Locate the cell with the specified text and output its (X, Y) center coordinate. 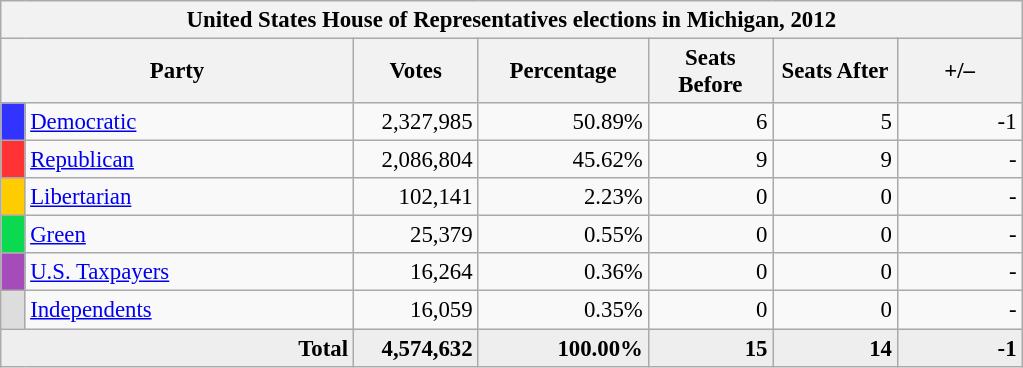
U.S. Taxpayers (189, 273)
0.36% (563, 273)
100.00% (563, 348)
5 (836, 122)
6 (710, 122)
Republican (189, 160)
2,086,804 (416, 160)
Libertarian (189, 197)
4,574,632 (416, 348)
Seats Before (710, 72)
Green (189, 235)
Democratic (189, 122)
16,059 (416, 310)
14 (836, 348)
+/– (960, 72)
Party (178, 72)
16,264 (416, 273)
2,327,985 (416, 122)
Independents (189, 310)
Seats After (836, 72)
Total (178, 348)
102,141 (416, 197)
United States House of Representatives elections in Michigan, 2012 (512, 20)
15 (710, 348)
Votes (416, 72)
45.62% (563, 160)
0.35% (563, 310)
2.23% (563, 197)
25,379 (416, 235)
0.55% (563, 235)
50.89% (563, 122)
Percentage (563, 72)
